Output the [x, y] coordinate of the center of the cell containing the given text.  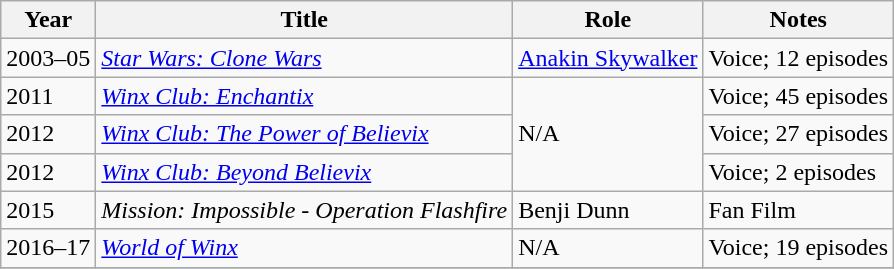
Benji Dunn [608, 210]
Star Wars: Clone Wars [304, 58]
Winx Club: Enchantix [304, 96]
Voice; 19 episodes [798, 248]
2011 [48, 96]
Voice; 27 episodes [798, 134]
World of Winx [304, 248]
Voice; 2 episodes [798, 172]
Voice; 12 episodes [798, 58]
Winx Club: Beyond Believix [304, 172]
Voice; 45 episodes [798, 96]
2016–17 [48, 248]
Title [304, 20]
2015 [48, 210]
Role [608, 20]
Notes [798, 20]
Year [48, 20]
Mission: Impossible - Operation Flashfire [304, 210]
2003–05 [48, 58]
Anakin Skywalker [608, 58]
Fan Film [798, 210]
Winx Club: The Power of Believix [304, 134]
